Detect which cell encompasses the target text, then output its (x, y) center coordinate. 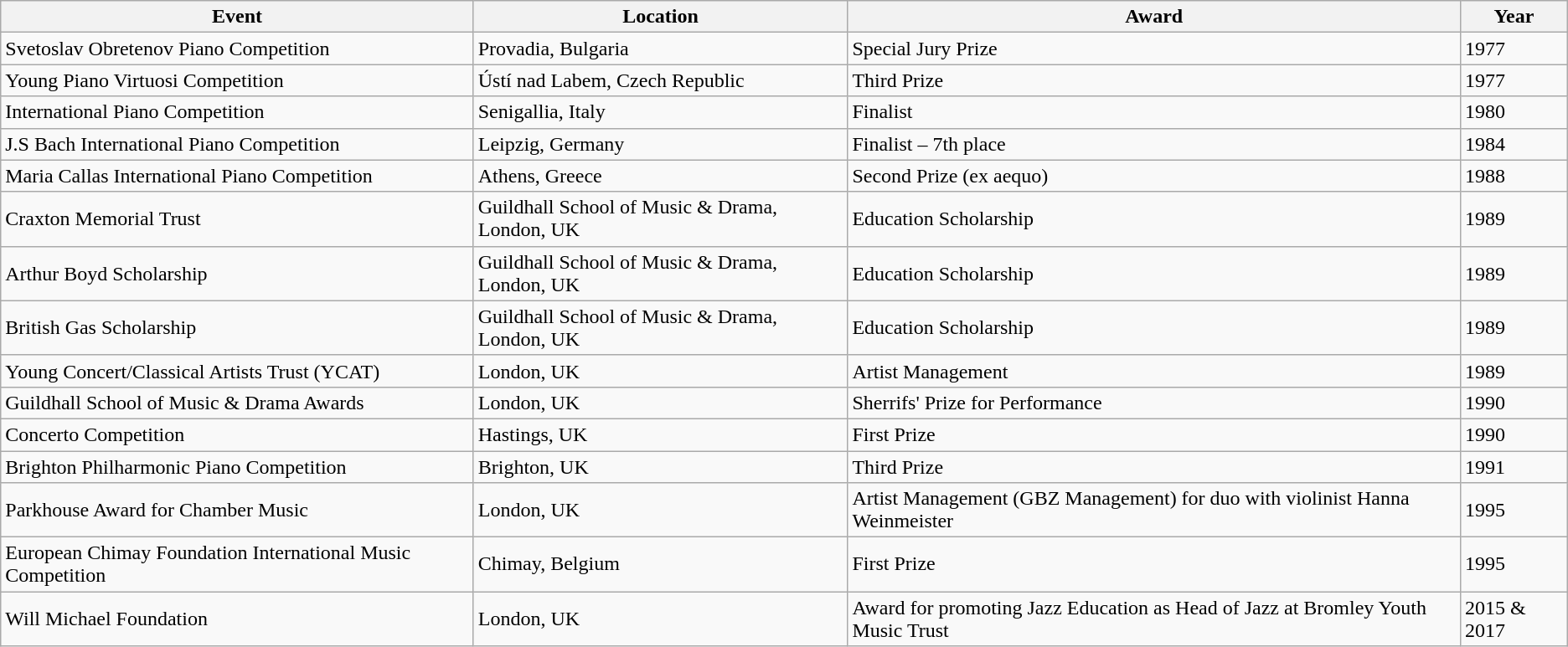
Location (660, 17)
2015 & 2017 (1514, 619)
Award (1154, 17)
Finalist – 7th place (1154, 144)
1980 (1514, 112)
Athens, Greece (660, 176)
Svetoslav Obretenov Piano Competition (237, 49)
European Chimay Foundation International Music Competition (237, 564)
J.S Bach International Piano Competition (237, 144)
Young Concert/Classical Artists Trust (YCAT) (237, 371)
Guildhall School of Music & Drama Awards (237, 403)
Ústí nad Labem, Czech Republic (660, 80)
Artist Management (GBZ Management) for duo with violinist Hanna Weinmeister (1154, 511)
Parkhouse Award for Chamber Music (237, 511)
1991 (1514, 466)
Senigallia, Italy (660, 112)
Sherrifs' Prize for Performance (1154, 403)
Arthur Boyd Scholarship (237, 273)
Brighton Philharmonic Piano Competition (237, 466)
Leipzig, Germany (660, 144)
Brighton, UK (660, 466)
British Gas Scholarship (237, 328)
Craxton Memorial Trust (237, 219)
Finalist (1154, 112)
Young Piano Virtuosi Competition (237, 80)
International Piano Competition (237, 112)
1984 (1514, 144)
Chimay, Belgium (660, 564)
Maria Callas International Piano Competition (237, 176)
1988 (1514, 176)
Will Michael Foundation (237, 619)
Event (237, 17)
Provadia, Bulgaria (660, 49)
Special Jury Prize (1154, 49)
Concerto Competition (237, 434)
Hastings, UK (660, 434)
Year (1514, 17)
Artist Management (1154, 371)
Second Prize (ex aequo) (1154, 176)
Award for promoting Jazz Education as Head of Jazz at Bromley Youth Music Trust (1154, 619)
